Scan for the cell matching the given text and deliver its [x, y] coordinate at center. 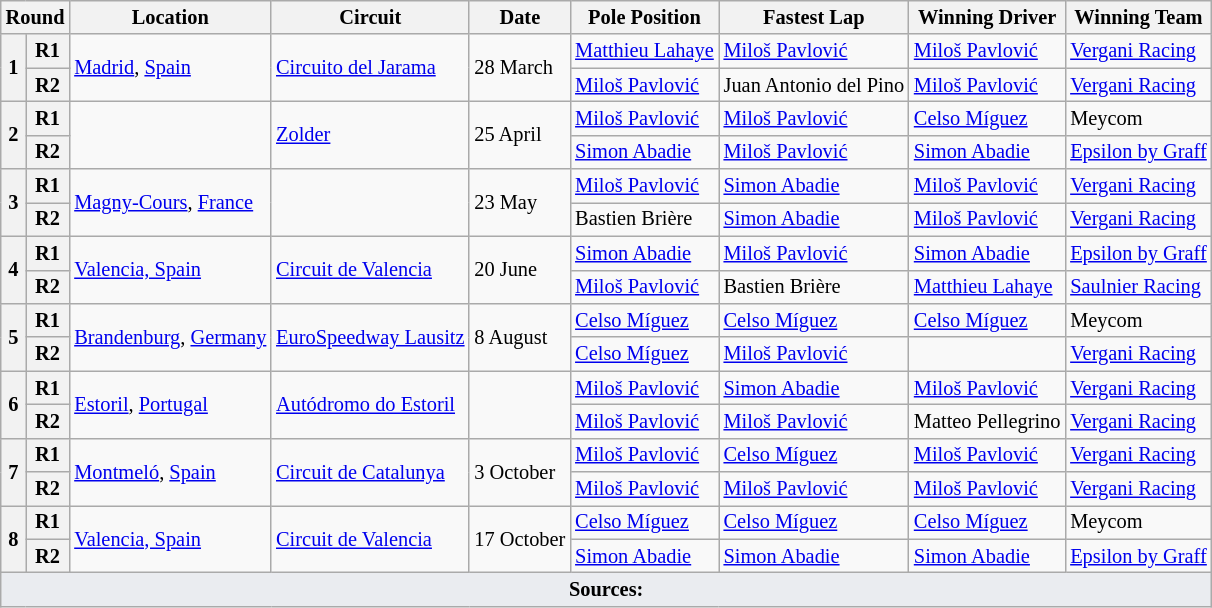
Matteo Pellegrino [987, 421]
25 April [520, 134]
20 June [520, 270]
8 August [520, 336]
Autódromo do Estoril [370, 404]
Zolder [370, 134]
2 [14, 134]
Fastest Lap [814, 17]
6 [14, 404]
Brandenburg, Germany [170, 336]
3 October [520, 472]
28 March [520, 68]
5 [14, 336]
8 [14, 538]
Juan Antonio del Pino [814, 85]
Magny-Cours, France [170, 202]
23 May [520, 202]
Winning Team [1138, 17]
Circuit de Catalunya [370, 472]
17 October [520, 538]
Madrid, Spain [170, 68]
Estoril, Portugal [170, 404]
Circuito del Jarama [370, 68]
Montmeló, Spain [170, 472]
Round [36, 17]
Date [520, 17]
1 [14, 68]
Sources: [606, 589]
Saulnier Racing [1138, 287]
4 [14, 270]
Pole Position [644, 17]
3 [14, 202]
Circuit [370, 17]
Location [170, 17]
EuroSpeedway Lausitz [370, 336]
Winning Driver [987, 17]
7 [14, 472]
